Return (x, y) of the center of cell containing provided text 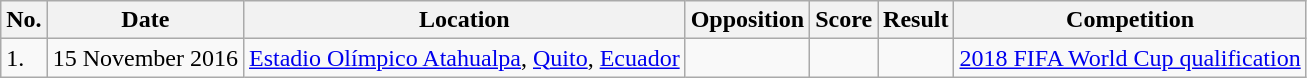
15 November 2016 (145, 58)
1. (24, 58)
Result (916, 20)
Competition (1130, 20)
No. (24, 20)
Opposition (747, 20)
Date (145, 20)
Location (465, 20)
Score (844, 20)
2018 FIFA World Cup qualification (1130, 58)
Estadio Olímpico Atahualpa, Quito, Ecuador (465, 58)
